Scan for the cell matching the given text and deliver its (x, y) coordinate at center. 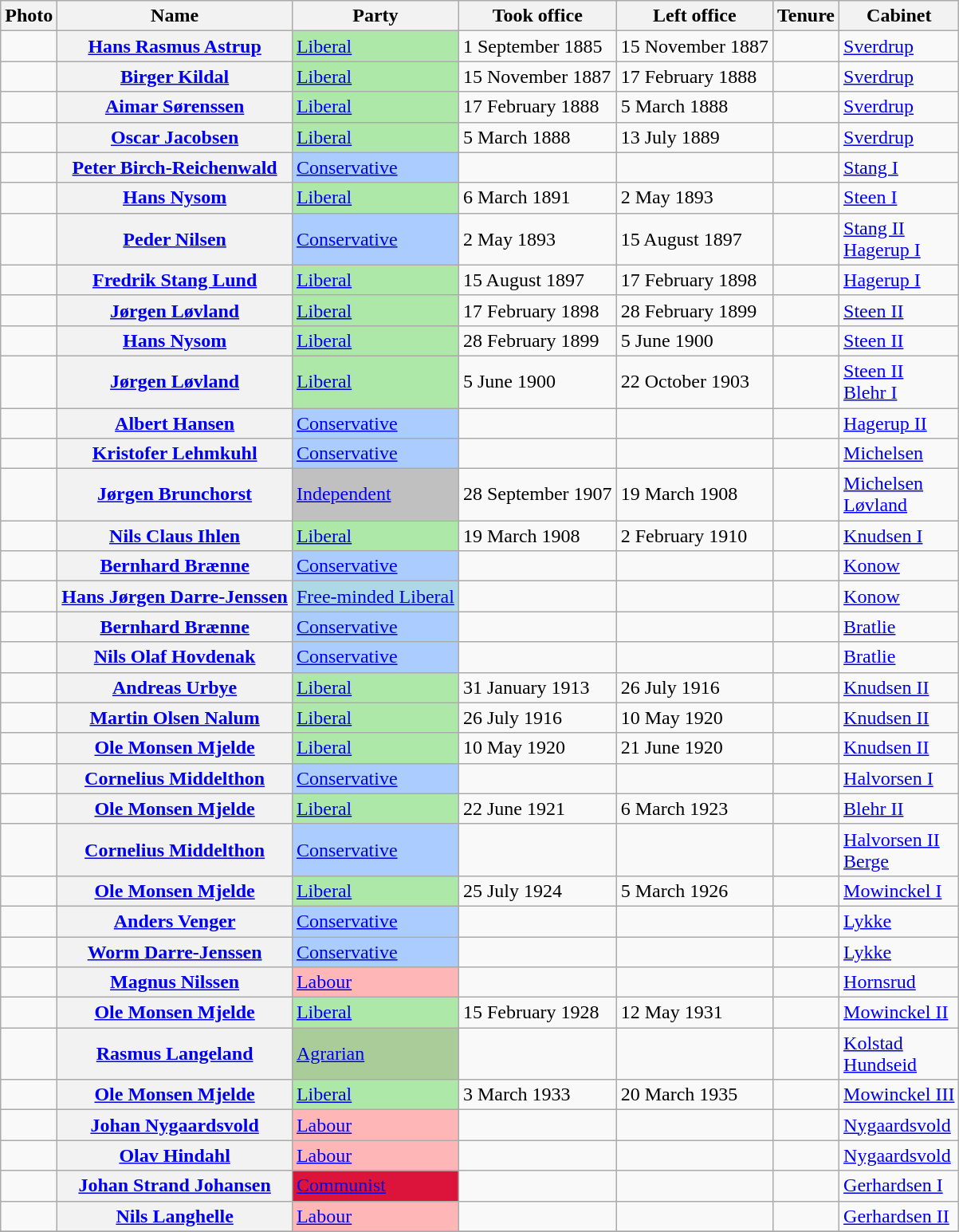
Steen I (899, 198)
Olav Hindahl (175, 1155)
Kolstad Hundseid (899, 1054)
2 February 1910 (694, 536)
Mowinckel III (899, 1095)
Free-minded Liberal (375, 596)
Oscar Jacobsen (175, 137)
Hans Jørgen Darre-Jenssen (175, 596)
Nils Olaf Hovdenak (175, 657)
28 September 1907 (537, 494)
Hagerup I (899, 280)
Johan Nygaardsvold (175, 1125)
Name (175, 16)
Halvorsen II Berge (899, 850)
Independent (375, 494)
Peder Nilsen (175, 239)
Johan Strand Johansen (175, 1186)
22 June 1921 (537, 809)
Birger Kildal (175, 77)
Peter Birch-Reichenwald (175, 167)
Albert Hansen (175, 423)
Blehr II (899, 809)
Fredrik Stang Lund (175, 280)
Jørgen Brunchorst (175, 494)
Worm Darre-Jenssen (175, 951)
Kristofer Lehmkuhl (175, 454)
Gerhardsen I (899, 1186)
5 March 1926 (694, 891)
Nils Langhelle (175, 1216)
Rasmus Langeland (175, 1054)
Left office (694, 16)
Cabinet (899, 16)
Martin Olsen Nalum (175, 718)
15 February 1928 (537, 1013)
Stang I (899, 167)
Steen II Blehr I (899, 381)
Andreas Urbye (175, 687)
Knudsen I (899, 536)
1 September 1885 (537, 46)
Took office (537, 16)
Nils Claus Ihlen (175, 536)
Michelsen (899, 454)
22 October 1903 (694, 381)
Michelsen Løvland (899, 494)
Anders Venger (175, 921)
Hagerup II (899, 423)
Photo (29, 16)
Magnus Nilssen (175, 982)
Halvorsen I (899, 778)
Communist (375, 1186)
Hans Rasmus Astrup (175, 46)
Mowinckel I (899, 891)
12 May 1931 (694, 1013)
21 June 1920 (694, 748)
Gerhardsen II (899, 1216)
Party (375, 16)
25 July 1924 (537, 891)
13 July 1889 (694, 137)
Mowinckel II (899, 1013)
Hornsrud (899, 982)
20 March 1935 (694, 1095)
31 January 1913 (537, 687)
6 March 1891 (537, 198)
Agrarian (375, 1054)
3 March 1933 (537, 1095)
Tenure (805, 16)
6 March 1923 (694, 809)
Stang II Hagerup I (899, 239)
Aimar Sørenssen (175, 107)
